Return the (x, y) coordinate for the center point of the cell that contains the specified text.  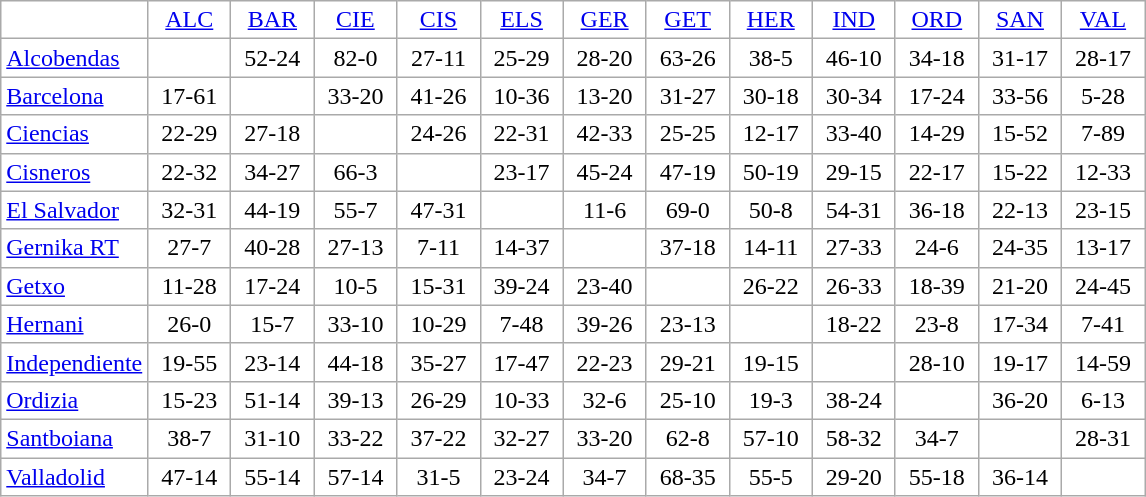
69-0 (688, 210)
24-35 (1020, 248)
26-0 (190, 324)
13-20 (604, 96)
47-14 (190, 477)
El Salvador (74, 210)
26-29 (438, 400)
21-20 (1020, 286)
15-52 (1020, 134)
Barcelona (74, 96)
18-39 (936, 286)
13-17 (1102, 248)
Independiente (74, 362)
22-32 (190, 172)
68-35 (688, 477)
28-31 (1102, 438)
25-10 (688, 400)
14-29 (936, 134)
7-89 (1102, 134)
26-22 (770, 286)
Hernani (74, 324)
7-11 (438, 248)
44-18 (356, 362)
24-45 (1102, 286)
42-33 (604, 134)
38-24 (854, 400)
29-21 (688, 362)
24-26 (438, 134)
27-33 (854, 248)
37-18 (688, 248)
82-0 (356, 58)
40-28 (272, 248)
19-55 (190, 362)
22-23 (604, 362)
37-22 (438, 438)
31-27 (688, 96)
47-31 (438, 210)
55-7 (356, 210)
BAR (272, 20)
Ordizia (74, 400)
23-17 (522, 172)
36-14 (1020, 477)
CIS (438, 20)
Getxo (74, 286)
5-28 (1102, 96)
63-26 (688, 58)
57-10 (770, 438)
ELS (522, 20)
17-47 (522, 362)
58-32 (854, 438)
32-6 (604, 400)
GER (604, 20)
34-18 (936, 58)
23-13 (688, 324)
45-24 (604, 172)
18-22 (854, 324)
24-6 (936, 248)
51-14 (272, 400)
28-10 (936, 362)
GET (688, 20)
38-5 (770, 58)
19-3 (770, 400)
41-26 (438, 96)
33-40 (854, 134)
31-5 (438, 477)
26-33 (854, 286)
27-7 (190, 248)
11-28 (190, 286)
11-6 (604, 210)
55-18 (936, 477)
10-33 (522, 400)
23-24 (522, 477)
44-19 (272, 210)
36-20 (1020, 400)
52-24 (272, 58)
15-7 (272, 324)
39-26 (604, 324)
CIE (356, 20)
15-23 (190, 400)
34-27 (272, 172)
39-13 (356, 400)
47-19 (688, 172)
10-5 (356, 286)
27-13 (356, 248)
29-20 (854, 477)
6-13 (1102, 400)
12-33 (1102, 172)
Gernika RT (74, 248)
50-19 (770, 172)
23-40 (604, 286)
23-14 (272, 362)
23-8 (936, 324)
14-37 (522, 248)
Valladolid (74, 477)
Alcobendas (74, 58)
HER (770, 20)
30-34 (854, 96)
33-22 (356, 438)
62-8 (688, 438)
31-10 (272, 438)
33-56 (1020, 96)
32-27 (522, 438)
19-15 (770, 362)
46-10 (854, 58)
35-27 (438, 362)
55-14 (272, 477)
57-14 (356, 477)
SAN (1020, 20)
14-59 (1102, 362)
36-18 (936, 210)
17-61 (190, 96)
IND (854, 20)
Cisneros (74, 172)
VAL (1102, 20)
22-13 (1020, 210)
38-7 (190, 438)
27-11 (438, 58)
19-17 (1020, 362)
12-17 (770, 134)
28-20 (604, 58)
17-34 (1020, 324)
22-17 (936, 172)
31-17 (1020, 58)
Ciencias (74, 134)
32-31 (190, 210)
22-31 (522, 134)
14-11 (770, 248)
22-29 (190, 134)
30-18 (770, 96)
25-29 (522, 58)
54-31 (854, 210)
ALC (190, 20)
Santboiana (74, 438)
25-25 (688, 134)
15-31 (438, 286)
29-15 (854, 172)
7-41 (1102, 324)
50-8 (770, 210)
66-3 (356, 172)
23-15 (1102, 210)
39-24 (522, 286)
10-36 (522, 96)
33-10 (356, 324)
7-48 (522, 324)
55-5 (770, 477)
ORD (936, 20)
15-22 (1020, 172)
10-29 (438, 324)
27-18 (272, 134)
28-17 (1102, 58)
